Output the (x, y) coordinate of the center of the cell containing the given text.  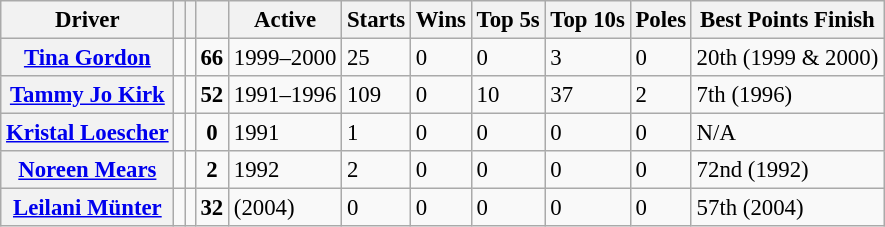
7th (1996) (787, 95)
1991–1996 (286, 95)
3 (588, 58)
(2004) (286, 208)
52 (212, 95)
10 (508, 95)
1 (376, 133)
57th (2004) (787, 208)
Kristal Loescher (88, 133)
Top 5s (508, 20)
Active (286, 20)
32 (212, 208)
Best Points Finish (787, 20)
37 (588, 95)
109 (376, 95)
66 (212, 58)
Driver (88, 20)
1992 (286, 170)
25 (376, 58)
Noreen Mears (88, 170)
Wins (440, 20)
Tina Gordon (88, 58)
Tammy Jo Kirk (88, 95)
Leilani Münter (88, 208)
1999–2000 (286, 58)
72nd (1992) (787, 170)
Top 10s (588, 20)
20th (1999 & 2000) (787, 58)
1991 (286, 133)
N/A (787, 133)
Poles (660, 20)
Starts (376, 20)
